Output the [x, y] coordinate of the center of the cell containing the given text.  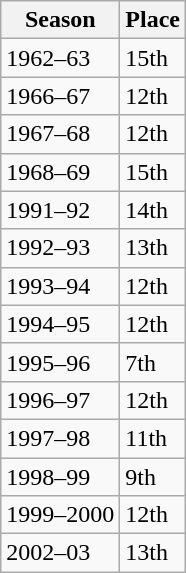
1999–2000 [60, 515]
Place [153, 20]
1995–96 [60, 362]
1991–92 [60, 210]
1997–98 [60, 438]
1994–95 [60, 324]
2002–03 [60, 553]
Season [60, 20]
1993–94 [60, 286]
1996–97 [60, 400]
1998–99 [60, 477]
7th [153, 362]
1992–93 [60, 248]
1967–68 [60, 134]
1968–69 [60, 172]
1966–67 [60, 96]
11th [153, 438]
1962–63 [60, 58]
9th [153, 477]
14th [153, 210]
